Identify which cell holds the provided text, then report its [X, Y] central coordinate. 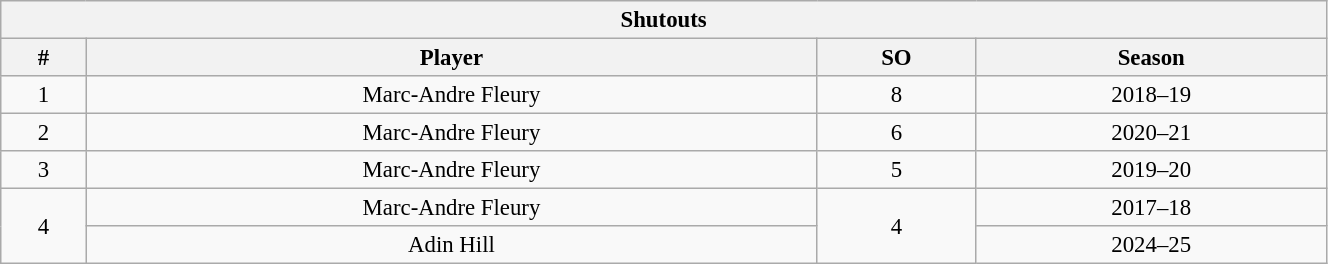
Season [1152, 58]
Shutouts [664, 20]
Adin Hill [452, 245]
2017–18 [1152, 208]
2 [44, 133]
# [44, 58]
8 [896, 95]
2024–25 [1152, 245]
3 [44, 170]
Player [452, 58]
6 [896, 133]
2018–19 [1152, 95]
2019–20 [1152, 170]
2020–21 [1152, 133]
1 [44, 95]
5 [896, 170]
SO [896, 58]
